Determine the [X, Y] coordinate at the center of the cell enclosing the given text.  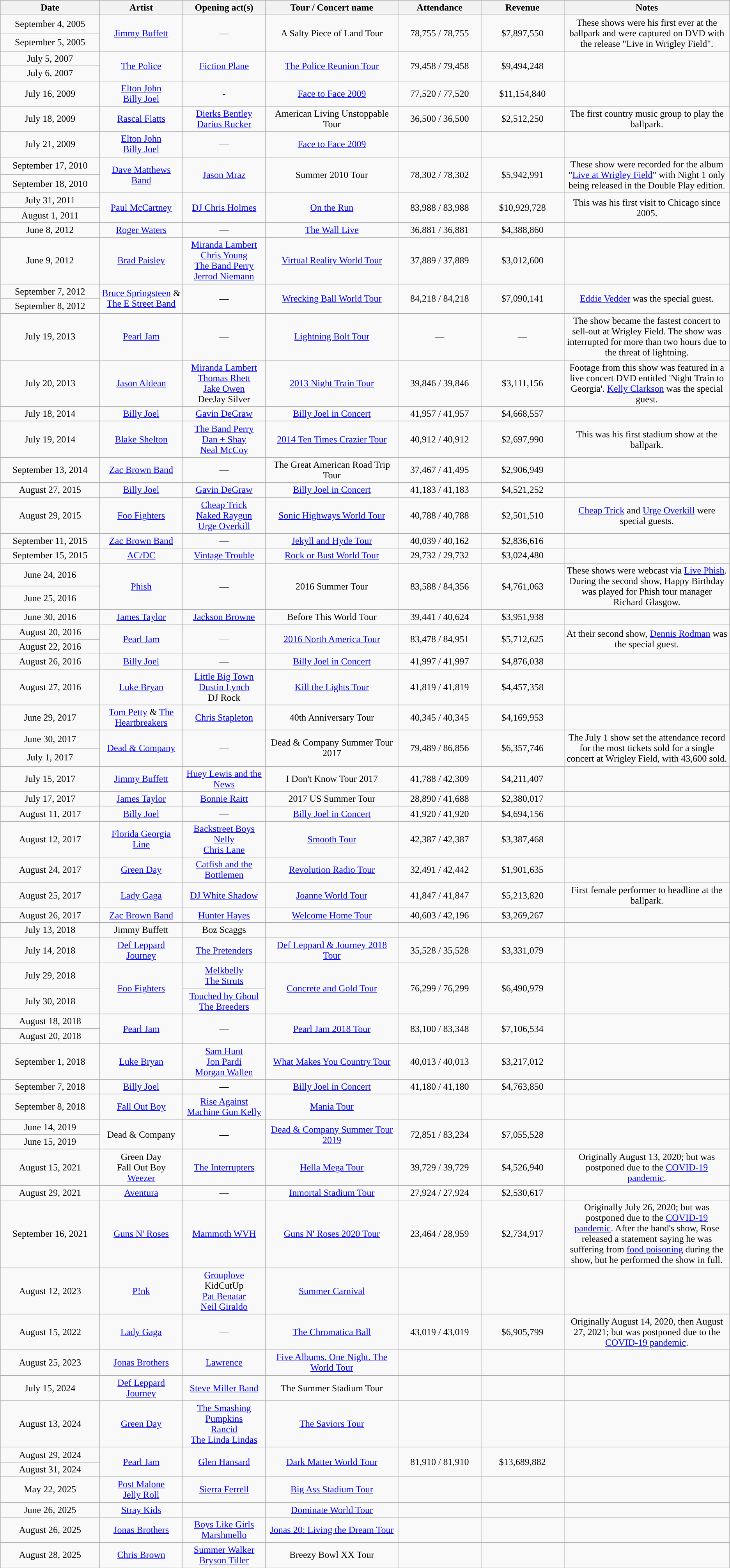
$4,169,953 [523, 718]
$2,697,990 [523, 439]
This was his first visit to Chicago since 2005. [647, 208]
June 30, 2017 [50, 739]
Dierks BentleyDarius Rucker [224, 119]
Rascal Flatts [141, 119]
August 15, 2022 [50, 1332]
Smooth Tour [332, 839]
June 29, 2017 [50, 718]
Big Ass Stadium Tour [332, 1490]
$3,269,267 [523, 915]
Fall Out Boy [141, 1107]
September 11, 2015 [50, 541]
Steve Miller Band [224, 1388]
The Summer Stadium Tour [332, 1388]
39,729 / 39,729 [440, 1167]
September 17, 2010 [50, 166]
78,755 / 78,755 [440, 33]
2013 Night Train Tour [332, 383]
Guns N' Roses 2020 Tour [332, 1234]
76,299 / 76,299 [440, 988]
DJ Chris Holmes [224, 208]
2016 North America Tour [332, 639]
September 1, 2018 [50, 1061]
2017 US Summer Tour [332, 799]
Catfish and the Bottlemen [224, 870]
36,500 / 36,500 [440, 119]
August 26, 2017 [50, 915]
July 21, 2009 [50, 144]
Opening act(s) [224, 8]
July 15, 2024 [50, 1388]
41,920 / 41,920 [440, 814]
81,910 / 81,910 [440, 1462]
27,924 / 27,924 [440, 1193]
$2,530,617 [523, 1193]
41,819 / 41,819 [440, 687]
$4,876,038 [523, 661]
$9,494,248 [523, 66]
Attendance [440, 8]
July 29, 2018 [50, 975]
August 28, 2025 [50, 1555]
I Don't Know Tour 2017 [332, 779]
$3,024,480 [523, 556]
Brad Paisley [141, 261]
43,019 / 43,019 [440, 1332]
On the Run [332, 208]
July 5, 2007 [50, 59]
$2,501,510 [523, 515]
41,997 / 41,997 [440, 661]
Dave Matthews Band [141, 175]
May 22, 2025 [50, 1490]
First female performer to headline at the ballpark. [647, 895]
AC/DC [141, 556]
77,520 / 77,520 [440, 94]
August 18, 2018 [50, 1021]
$4,668,557 [523, 414]
August 25, 2023 [50, 1362]
$2,380,017 [523, 799]
39,846 / 39,846 [440, 383]
78,302 / 78,302 [440, 175]
Cheap TrickNaked RaygunUrge Overkill [224, 515]
$10,929,728 [523, 208]
40th Anniversary Tour [332, 718]
August 20, 2018 [50, 1036]
July 6, 2007 [50, 73]
June 30, 2016 [50, 617]
The Chromatica Ball [332, 1332]
September 15, 2015 [50, 556]
September 4, 2005 [50, 24]
$7,055,528 [523, 1135]
$6,357,746 [523, 748]
Rock or Bust World Tour [332, 556]
The Band PerryDan + ShayNeal McCoy [224, 439]
August 31, 2024 [50, 1469]
September 7, 2012 [50, 291]
83,588 / 84,356 [440, 586]
Virtual Reality World Tour [332, 261]
$2,836,616 [523, 541]
Summer 2010 Tour [332, 175]
June 15, 2019 [50, 1142]
36,881 / 36,881 [440, 230]
These shows were webcast via Live Phish. During the second show, Happy Birthday was played for Phish tour manager Richard Glasgow. [647, 586]
- [224, 94]
These show were recorded for the album "Live at Wrigley Field" with Night 1 only being released in the Double Play edition. [647, 175]
MelkbellyThe Struts [224, 975]
$4,388,860 [523, 230]
August 11, 2017 [50, 814]
39,441 / 40,624 [440, 617]
$3,217,012 [523, 1061]
$3,012,600 [523, 261]
July 18, 2009 [50, 119]
August 1, 2011 [50, 215]
29,732 / 29,732 [440, 556]
Breezy Bowl XX Tour [332, 1555]
August 29, 2021 [50, 1193]
September 8, 2018 [50, 1107]
The Wall Live [332, 230]
$2,734,917 [523, 1234]
The first country music group to play the ballpark. [647, 119]
41,183 / 41,183 [440, 490]
41,788 / 42,309 [440, 779]
Welcome Home Tour [332, 915]
The show became the fastest concert to sell-out at Wrigley Field. The show was interrupted for more than two hours due to the threat of lightning. [647, 337]
The Interrupters [224, 1167]
$13,689,882 [523, 1462]
$2,906,949 [523, 470]
$5,942,991 [523, 175]
83,988 / 83,988 [440, 208]
37,467 / 41,495 [440, 470]
Jackson Browne [224, 617]
August 26, 2025 [50, 1530]
Pearl Jam 2018 Tour [332, 1028]
Eddie Vedder was the special guest. [647, 299]
The Great American Road Trip Tour [332, 470]
Hunter Hayes [224, 915]
The Smashing PumpkinsRancidThe Linda Lindas [224, 1424]
Cheap Trick and Urge Overkill were special guests. [647, 515]
July 31, 2011 [50, 200]
2014 Ten Times Crazier Tour [332, 439]
GrouploveKidCutUpPat BenatarNeil Giraldo [224, 1291]
August 26, 2016 [50, 661]
40,788 / 40,788 [440, 515]
41,180 / 41,180 [440, 1087]
July 18, 2014 [50, 414]
August 24, 2017 [50, 870]
$4,521,252 [523, 490]
These shows were his first ever at the ballpark and were captured on DVD with the release "Live in Wrigley Field". [647, 33]
Inmortal Stadium Tour [332, 1193]
$3,111,156 [523, 383]
42,387 / 42,387 [440, 839]
$4,211,407 [523, 779]
August 20, 2016 [50, 632]
$2,512,250 [523, 119]
Fiction Plane [224, 66]
Guns N' Roses [141, 1234]
Joanne World Tour [332, 895]
Revenue [523, 8]
Jason Mraz [224, 175]
Kill the Lights Tour [332, 687]
40,345 / 40,345 [440, 718]
Jason Aldean [141, 383]
Paul McCartney [141, 208]
$6,905,799 [523, 1332]
September 7, 2018 [50, 1087]
$5,213,820 [523, 895]
$1,901,635 [523, 870]
Mania Tour [332, 1107]
79,489 / 86,856 [440, 748]
Def Leppard & Journey 2018 Tour [332, 950]
August 12, 2023 [50, 1291]
40,039 / 40,162 [440, 541]
41,847 / 41,847 [440, 895]
$3,951,938 [523, 617]
$7,090,141 [523, 299]
Roger Waters [141, 230]
Jonas 20: Living the Dream Tour [332, 1530]
41,957 / 41,957 [440, 414]
June 9, 2012 [50, 261]
40,912 / 40,912 [440, 439]
Boys Like GirlsMarshmello [224, 1530]
28,890 / 41,688 [440, 799]
Lightning Bolt Tour [332, 337]
The Police [141, 66]
Five Albums. One Night. The World Tour [332, 1362]
The Pretenders [224, 950]
32,491 / 42,442 [440, 870]
Dead & Company Summer Tour 2019 [332, 1135]
September 18, 2010 [50, 184]
$4,457,358 [523, 687]
Vintage Trouble [224, 556]
83,478 / 84,951 [440, 639]
Summer Carnival [332, 1291]
August 29, 2024 [50, 1454]
Revolution Radio Tour [332, 870]
June 25, 2016 [50, 598]
$3,387,468 [523, 839]
Hella Mega Tour [332, 1167]
Notes [647, 8]
July 19, 2014 [50, 439]
Sierra Ferrell [224, 1490]
August 27, 2016 [50, 687]
$4,694,156 [523, 814]
$11,154,840 [523, 94]
84,218 / 84,218 [440, 299]
Stray Kids [141, 1509]
37,889 / 37,889 [440, 261]
July 15, 2017 [50, 779]
Blake Shelton [141, 439]
Sonic Highways World Tour [332, 515]
This was his first stadium show at the ballpark. [647, 439]
Tour / Concert name [332, 8]
A Salty Piece of Land Tour [332, 33]
Chris Brown [141, 1555]
Phish [141, 586]
40,013 / 40,013 [440, 1061]
Rise AgainstMachine Gun Kelly [224, 1107]
Mammoth WVH [224, 1234]
2016 Summer Tour [332, 586]
What Makes You Country Tour [332, 1061]
Florida Georgia Line [141, 839]
$4,526,940 [523, 1167]
23,464 / 28,959 [440, 1234]
$7,897,550 [523, 33]
June 14, 2019 [50, 1127]
Dark Matter World Tour [332, 1462]
83,100 / 83,348 [440, 1028]
Aventura [141, 1193]
DJ White Shadow [224, 895]
The Saviors Tour [332, 1424]
August 15, 2021 [50, 1167]
August 29, 2015 [50, 515]
July 17, 2017 [50, 799]
P!nk [141, 1291]
Miranda LambertChris YoungThe Band PerryJerrod Niemann [224, 261]
August 13, 2024 [50, 1424]
Concrete and Gold Tour [332, 988]
72,851 / 83,234 [440, 1135]
September 8, 2012 [50, 306]
Post MaloneJelly Roll [141, 1490]
Chris Stapleton [224, 718]
August 27, 2015 [50, 490]
Dead & Company Summer Tour 2017 [332, 748]
Boz Scaggs [224, 930]
Wrecking Ball World Tour [332, 299]
September 16, 2021 [50, 1234]
July 20, 2013 [50, 383]
July 19, 2013 [50, 337]
Miranda LambertThomas RhettJake OwenDeeJay Silver [224, 383]
The July 1 show set the attendance record for the most tickets sold for a single concert at Wrigley Field, with 43,600 sold. [647, 748]
July 16, 2009 [50, 94]
Green DayFall Out BoyWeezer [141, 1167]
$7,106,534 [523, 1028]
Bonnie Raitt [224, 799]
Artist [141, 8]
September 5, 2005 [50, 42]
Before This World Tour [332, 617]
July 1, 2017 [50, 757]
August 12, 2017 [50, 839]
$4,763,850 [523, 1087]
Tom Petty & The Heartbreakers [141, 718]
Sam HuntJon PardiMorgan Wallen [224, 1061]
Summer WalkerBryson Tiller [224, 1555]
Backstreet BoysNellyChris Lane [224, 839]
July 14, 2018 [50, 950]
Dominate World Tour [332, 1509]
August 25, 2017 [50, 895]
June 26, 2025 [50, 1509]
June 8, 2012 [50, 230]
$3,331,079 [523, 950]
September 13, 2014 [50, 470]
40,603 / 42,196 [440, 915]
The Police Reunion Tour [332, 66]
Little Big TownDustin LynchDJ Rock [224, 687]
Lawrence [224, 1362]
Touched by GhoulThe Breeders [224, 1001]
35,528 / 35,528 [440, 950]
$6,490,979 [523, 988]
Glen Hansard [224, 1462]
Originally August 14, 2020, then August 27, 2021; but was postponed due to the COVID-19 pandemic. [647, 1332]
August 22, 2016 [50, 646]
At their second show, Dennis Rodman was the special guest. [647, 639]
July 30, 2018 [50, 1001]
American Living Unstoppable Tour [332, 119]
Date [50, 8]
$5,712,625 [523, 639]
Jekyll and Hyde Tour [332, 541]
$4,761,063 [523, 586]
Footage from this show was featured in a live concert DVD entitled 'Night Train to Georgia'. Kelly Clarkson was the special guest. [647, 383]
June 24, 2016 [50, 575]
79,458 / 79,458 [440, 66]
Huey Lewis and the News [224, 779]
Bruce Springsteen & The E Street Band [141, 299]
July 13, 2018 [50, 930]
Originally August 13, 2020; but was postponed due to the COVID-19 pandemic. [647, 1167]
